Return [X, Y] of the center of cell containing provided text 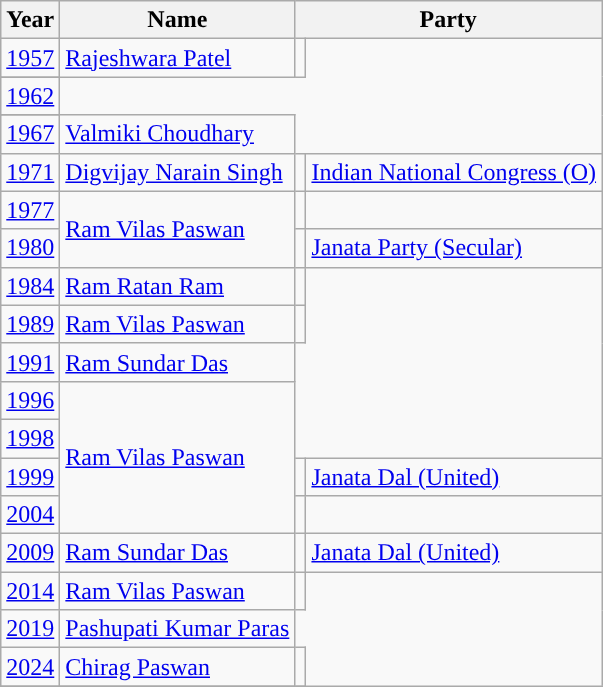
1998 [30, 438]
Rajeshwara Patel [178, 58]
1991 [30, 362]
2024 [30, 667]
1967 [30, 134]
2019 [30, 629]
Chirag Paswan [178, 667]
1971 [30, 172]
1980 [30, 248]
Party [448, 20]
2004 [30, 515]
Year [30, 20]
1989 [30, 324]
1957 [30, 58]
Janata Party (Secular) [454, 248]
Digvijay Narain Singh [178, 172]
2014 [30, 591]
2009 [30, 553]
1984 [30, 286]
Ram Ratan Ram [178, 286]
1996 [30, 400]
1977 [30, 210]
Pashupati Kumar Paras [178, 629]
1999 [30, 477]
Indian National Congress (O) [454, 172]
Name [178, 20]
1962 [30, 96]
Valmiki Choudhary [178, 134]
